From the cell containing the given text, extract its center point as [X, Y] coordinate. 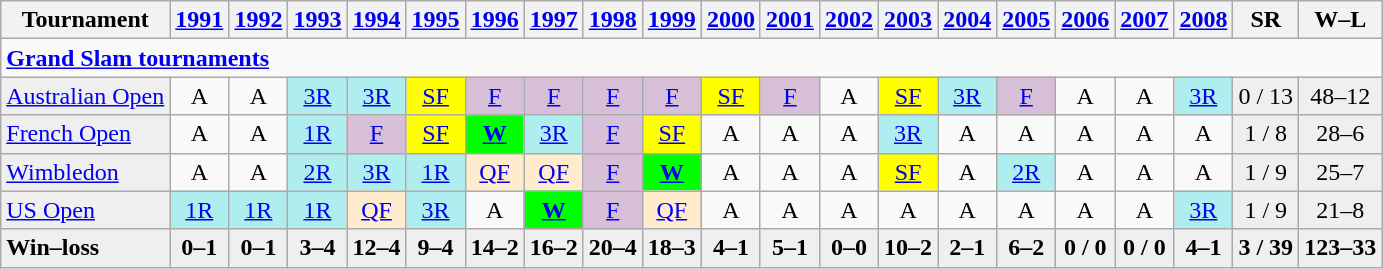
Win–loss [86, 248]
0–0 [848, 248]
2007 [1144, 20]
1994 [376, 20]
25–7 [1340, 172]
12–4 [376, 248]
6–2 [1026, 248]
SR [1266, 20]
14–2 [494, 248]
2008 [1204, 20]
1 / 8 [1266, 134]
1992 [258, 20]
9–4 [436, 248]
1995 [436, 20]
US Open [86, 210]
21–8 [1340, 210]
28–6 [1340, 134]
Wimbledon [86, 172]
0 / 13 [1266, 96]
10–2 [908, 248]
W–L [1340, 20]
2003 [908, 20]
1997 [554, 20]
123–33 [1340, 248]
3 / 39 [1266, 248]
Australian Open [86, 96]
20–4 [612, 248]
48–12 [1340, 96]
2000 [730, 20]
Tournament [86, 20]
1999 [672, 20]
2005 [1026, 20]
18–3 [672, 248]
16–2 [554, 248]
2002 [848, 20]
2004 [968, 20]
2001 [790, 20]
3–4 [318, 248]
French Open [86, 134]
5–1 [790, 248]
2–1 [968, 248]
Grand Slam tournaments [692, 58]
1993 [318, 20]
1996 [494, 20]
2006 [1086, 20]
1991 [200, 20]
1998 [612, 20]
